Pinpoint the cell where the given text exists, returning its (X, Y) midpoint coordinate. 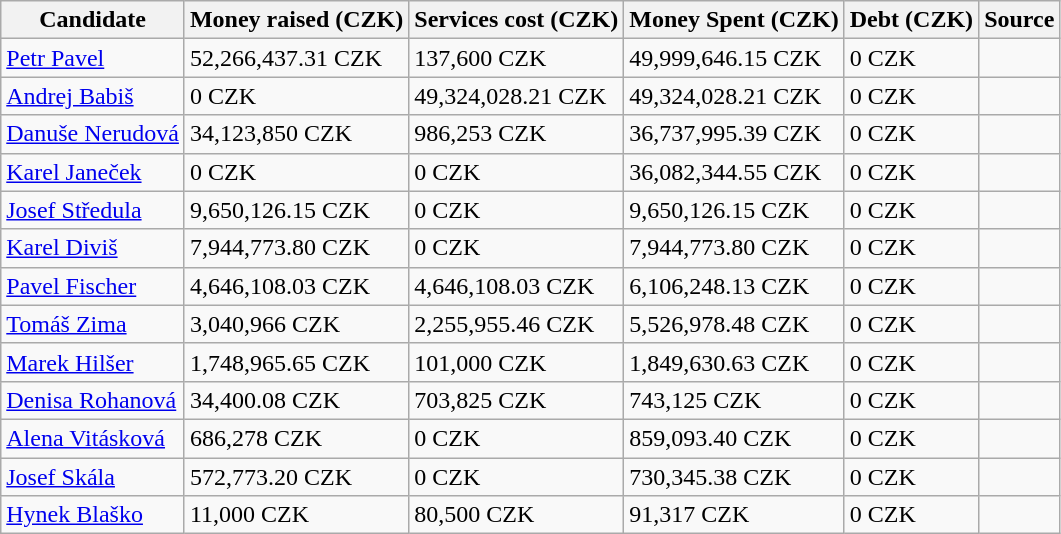
137,600 CZK (516, 58)
Candidate (93, 20)
Marek Hilšer (93, 362)
36,737,995.39 CZK (734, 134)
52,266,437.31 CZK (296, 58)
Petr Pavel (93, 58)
34,123,850 CZK (296, 134)
34,400.08 CZK (296, 400)
Money raised (CZK) (296, 20)
91,317 CZK (734, 515)
6,106,248.13 CZK (734, 286)
11,000 CZK (296, 515)
Danuše Nerudová (93, 134)
49,999,646.15 CZK (734, 58)
101,000 CZK (516, 362)
743,125 CZK (734, 400)
Karel Janeček (93, 172)
36,082,344.55 CZK (734, 172)
1,748,965.65 CZK (296, 362)
Money Spent (CZK) (734, 20)
2,255,955.46 CZK (516, 324)
5,526,978.48 CZK (734, 324)
Josef Středula (93, 210)
730,345.38 CZK (734, 477)
80,500 CZK (516, 515)
Tomáš Zima (93, 324)
Andrej Babiš (93, 96)
Hynek Blaško (93, 515)
Pavel Fischer (93, 286)
Denisa Rohanová (93, 400)
1,849,630.63 CZK (734, 362)
Karel Diviš (93, 248)
Services cost (CZK) (516, 20)
Source (1020, 20)
Alena Vitásková (93, 438)
Josef Skála (93, 477)
Debt (CZK) (911, 20)
859,093.40 CZK (734, 438)
572,773.20 CZK (296, 477)
986,253 CZK (516, 134)
686,278 CZK (296, 438)
3,040,966 CZK (296, 324)
703,825 CZK (516, 400)
